Identify which cell holds the provided text, then report its [X, Y] central coordinate. 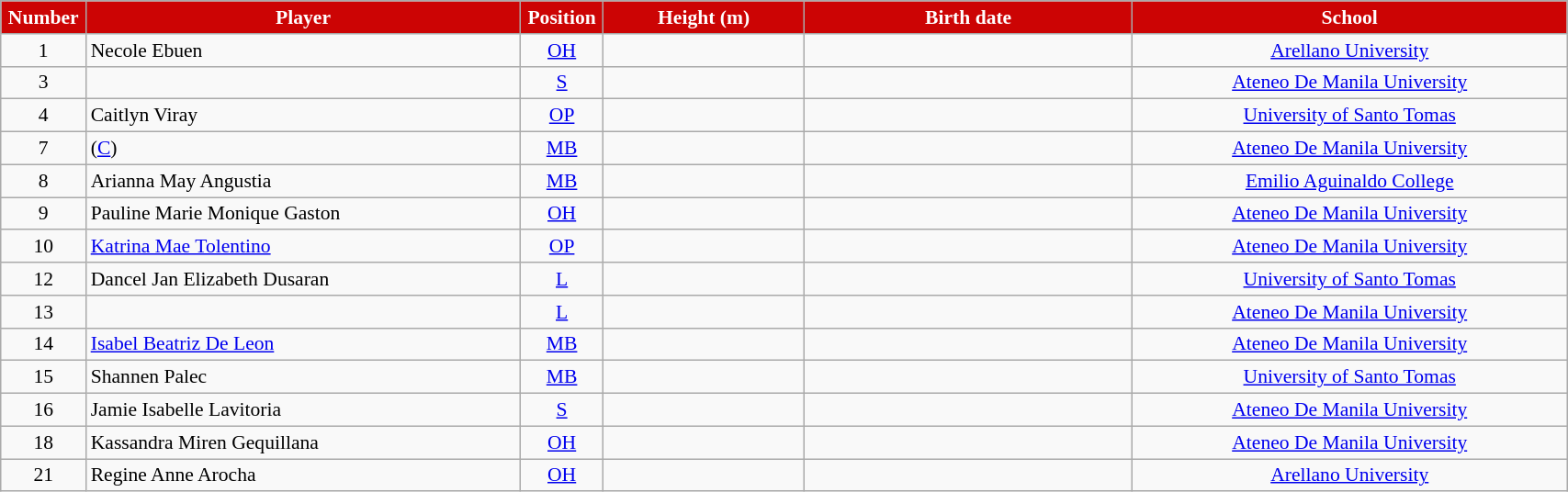
Regine Anne Arocha [303, 475]
Shannen Palec [303, 377]
16 [44, 410]
Position [561, 17]
Height (m) [704, 17]
7 [44, 149]
Jamie Isabelle Lavitoria [303, 410]
8 [44, 181]
4 [44, 116]
Pauline Marie Monique Gaston [303, 214]
Number [44, 17]
Birth date [968, 17]
Player [303, 17]
Caitlyn Viray [303, 116]
Isabel Beatriz De Leon [303, 344]
Katrina Mae Tolentino [303, 247]
14 [44, 344]
13 [44, 312]
Kassandra Miren Gequillana [303, 442]
9 [44, 214]
3 [44, 83]
15 [44, 377]
21 [44, 475]
Emilio Aguinaldo College [1350, 181]
Necole Ebuen [303, 50]
10 [44, 247]
18 [44, 442]
12 [44, 279]
Arianna May Angustia [303, 181]
1 [44, 50]
School [1350, 17]
(C) [303, 149]
Dancel Jan Elizabeth Dusaran [303, 279]
